Extract the (x, y) coordinate from the center of the cell holding the provided text.  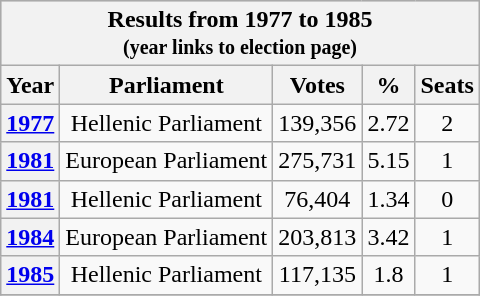
1.34 (388, 199)
1985 (30, 275)
203,813 (318, 237)
0 (447, 199)
Year (30, 85)
275,731 (318, 161)
2.72 (388, 123)
1.8 (388, 275)
Parliament (166, 85)
1984 (30, 237)
76,404 (318, 199)
Seats (447, 85)
139,356 (318, 123)
% (388, 85)
3.42 (388, 237)
2 (447, 123)
117,135 (318, 275)
5.15 (388, 161)
1977 (30, 123)
Votes (318, 85)
Results from 1977 to 1985(year links to election page) (240, 34)
